Extract the [x, y] coordinate from the center of the cell holding the provided text.  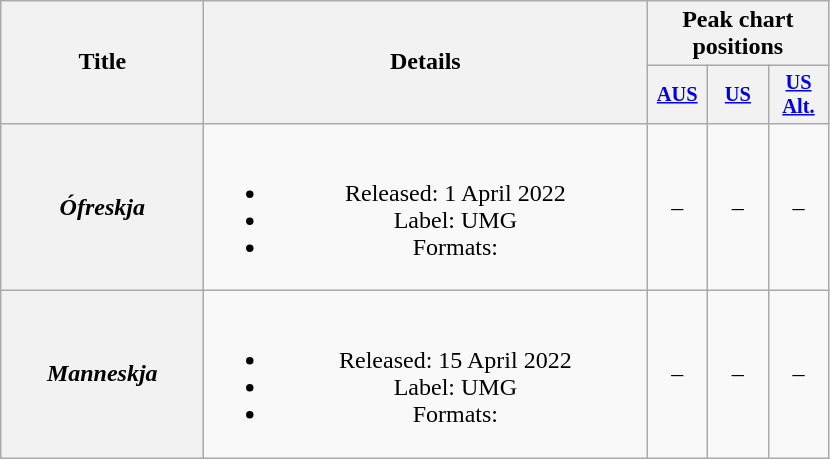
USAlt. [798, 95]
Details [426, 62]
Peak chart positions [738, 34]
US [738, 95]
Ófreskja [102, 206]
Title [102, 62]
AUS [678, 95]
Manneskja [102, 374]
Released: 1 April 2022Label: UMGFormats: [426, 206]
Released: 15 April 2022Label: UMGFormats: [426, 374]
